Output the (X, Y) coordinate of the center of the cell containing the given text.  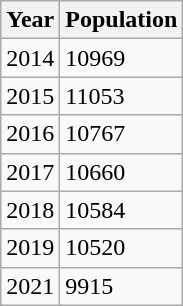
10969 (122, 58)
Year (30, 20)
2015 (30, 96)
10520 (122, 248)
11053 (122, 96)
2017 (30, 172)
9915 (122, 286)
10584 (122, 210)
10767 (122, 134)
2014 (30, 58)
Population (122, 20)
2019 (30, 248)
2016 (30, 134)
2021 (30, 286)
2018 (30, 210)
10660 (122, 172)
